Extract the (X, Y) coordinate from the center of the cell holding the provided text.  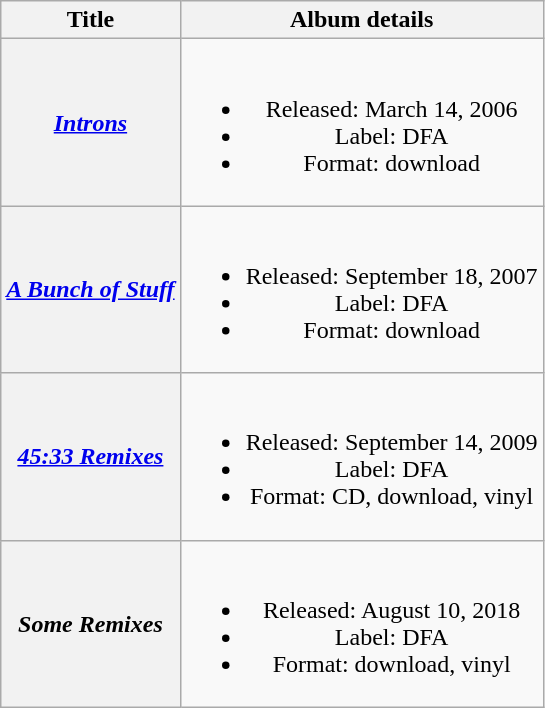
Released: August 10, 2018Label: DFAFormat: download, vinyl (362, 624)
45:33 Remixes (90, 456)
Title (90, 20)
Released: September 14, 2009Label: DFAFormat: CD, download, vinyl (362, 456)
Introns (90, 122)
Some Remixes (90, 624)
Released: September 18, 2007Label: DFAFormat: download (362, 290)
Released: March 14, 2006Label: DFAFormat: download (362, 122)
Album details (362, 20)
A Bunch of Stuff (90, 290)
